Determine the [x, y] coordinate at the center of the cell enclosing the given text.  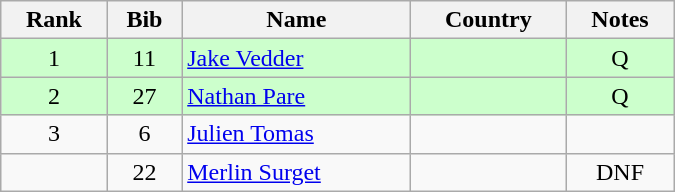
22 [144, 172]
27 [144, 96]
2 [54, 96]
Country [488, 20]
Nathan Pare [296, 96]
11 [144, 58]
6 [144, 134]
Rank [54, 20]
Merlin Surget [296, 172]
DNF [620, 172]
1 [54, 58]
Bib [144, 20]
Notes [620, 20]
Julien Tomas [296, 134]
Name [296, 20]
Jake Vedder [296, 58]
3 [54, 134]
